For the text-containing cell, return its midpoint in (X, Y) coordinate format. 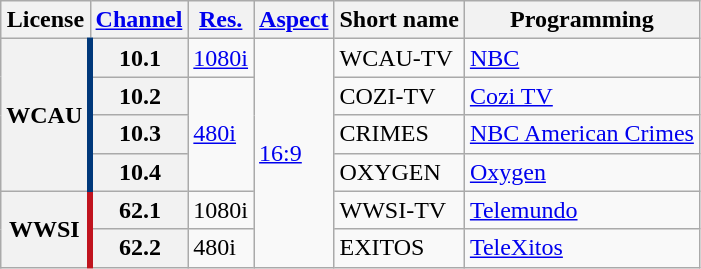
Aspect (294, 20)
Oxygen (582, 172)
NBC (582, 58)
62.1 (139, 210)
COZI-TV (399, 96)
16:9 (294, 153)
OXYGEN (399, 172)
Res. (221, 20)
WWSI-TV (399, 210)
WWSI (46, 229)
Telemundo (582, 210)
10.4 (139, 172)
License (46, 20)
CRIMES (399, 134)
10.1 (139, 58)
NBC American Crimes (582, 134)
TeleXitos (582, 248)
Cozi TV (582, 96)
Channel (139, 20)
62.2 (139, 248)
EXITOS (399, 248)
10.2 (139, 96)
Programming (582, 20)
Short name (399, 20)
WCAU-TV (399, 58)
WCAU (46, 115)
10.3 (139, 134)
